Detect which cell encompasses the target text, then output its [X, Y] center coordinate. 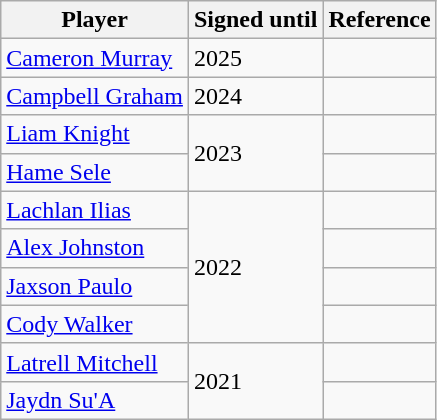
Lachlan Ilias [95, 210]
2024 [255, 96]
2025 [255, 58]
Signed until [255, 20]
Campbell Graham [95, 96]
Alex Johnston [95, 248]
Liam Knight [95, 134]
Jaydn Su'A [95, 400]
Hame Sele [95, 172]
2022 [255, 267]
Player [95, 20]
Jaxson Paulo [95, 286]
Cameron Murray [95, 58]
2021 [255, 381]
Latrell Mitchell [95, 362]
Reference [380, 20]
2023 [255, 153]
Cody Walker [95, 324]
